Output the (x, y) coordinate of the center of the cell containing the given text.  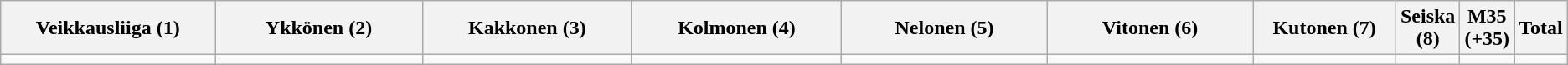
Vitonen (6) (1149, 28)
Total (1541, 28)
Ykkönen (2) (319, 28)
Veikkausliiga (1) (108, 28)
Nelonen (5) (945, 28)
Kakkonen (3) (527, 28)
Kutonen (7) (1325, 28)
M35 (+35) (1488, 28)
Seiska (8) (1427, 28)
Kolmonen (4) (736, 28)
